Provide the (x, y) coordinate of the cell's center where the given text is located.  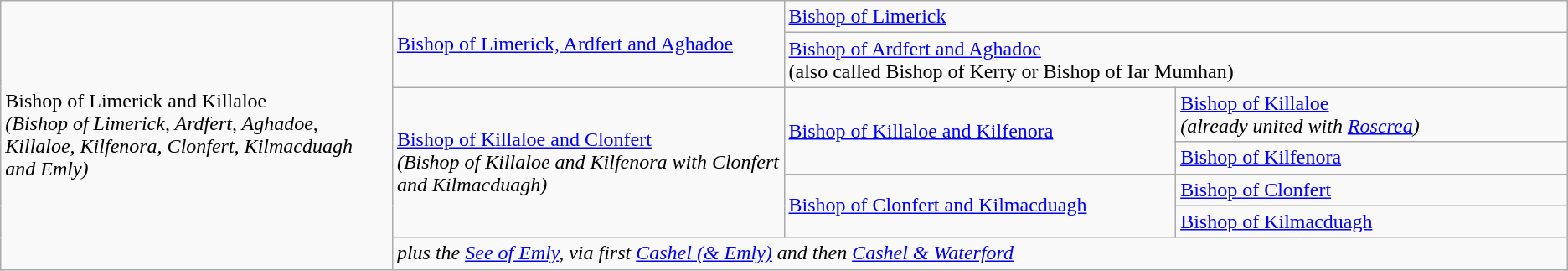
Bishop of Limerick and Killaloe(Bishop of Limerick, Ardfert, Aghadoe, Killaloe, Kilfenora, Clonfert, Kilmacduagh and Emly) (197, 135)
Bishop of Killaloe and Kilfenora (980, 131)
Bishop of Limerick, Ardfert and Aghadoe (588, 44)
Bishop of Clonfert (1372, 190)
Bishop of Limerick (1176, 17)
plus the See of Emly, via first Cashel (& Emly) and then Cashel & Waterford (980, 253)
Bishop of Killaloe(already united with Roscrea) (1372, 114)
Bishop of Kilfenora (1372, 158)
Bishop of Clonfert and Kilmacduagh (980, 206)
Bishop of Kilmacduagh (1372, 221)
Bishop of Ardfert and Aghadoe(also called Bishop of Kerry or Bishop of Iar Mumhan) (1176, 60)
Bishop of Killaloe and Clonfert(Bishop of Killaloe and Kilfenora with Clonfert and Kilmacduagh) (588, 163)
